Detect which cell encompasses the target text, then output its (x, y) center coordinate. 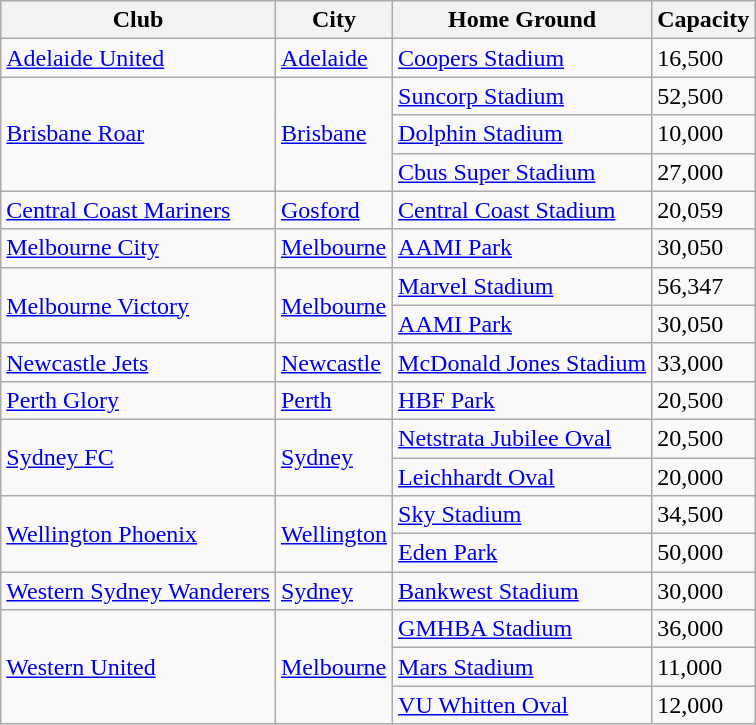
Home Ground (522, 20)
20,000 (704, 477)
Perth (334, 400)
10,000 (704, 134)
Western Sydney Wanderers (138, 591)
Marvel Stadium (522, 286)
McDonald Jones Stadium (522, 362)
Wellington Phoenix (138, 534)
50,000 (704, 553)
Adelaide United (138, 58)
56,347 (704, 286)
Leichhardt Oval (522, 477)
Mars Stadium (522, 667)
City (334, 20)
Adelaide (334, 58)
Cbus Super Stadium (522, 172)
52,500 (704, 96)
Dolphin Stadium (522, 134)
11,000 (704, 667)
Western United (138, 667)
Wellington (334, 534)
Gosford (334, 210)
Capacity (704, 20)
16,500 (704, 58)
Central Coast Mariners (138, 210)
Sydney FC (138, 457)
Melbourne Victory (138, 305)
HBF Park (522, 400)
36,000 (704, 629)
33,000 (704, 362)
Bankwest Stadium (522, 591)
VU Whitten Oval (522, 705)
Brisbane Roar (138, 134)
20,059 (704, 210)
Club (138, 20)
Newcastle (334, 362)
Netstrata Jubilee Oval (522, 438)
Sky Stadium (522, 515)
12,000 (704, 705)
GMHBA Stadium (522, 629)
Coopers Stadium (522, 58)
Brisbane (334, 134)
Melbourne City (138, 248)
Central Coast Stadium (522, 210)
Perth Glory (138, 400)
27,000 (704, 172)
30,000 (704, 591)
34,500 (704, 515)
Eden Park (522, 553)
Newcastle Jets (138, 362)
Suncorp Stadium (522, 96)
